Pinpoint the cell where the given text exists, returning its [X, Y] midpoint coordinate. 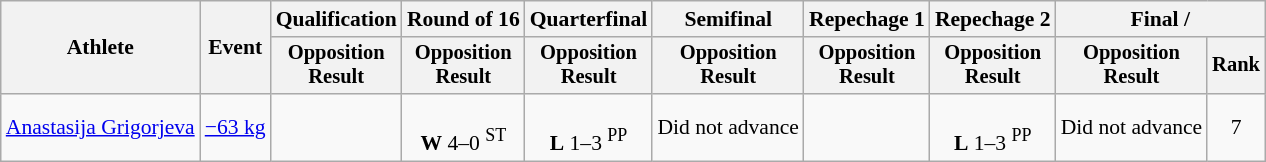
Repechage 2 [993, 19]
Final / [1160, 19]
Quarterfinal [589, 19]
Qualification [336, 19]
Round of 16 [464, 19]
Repechage 1 [867, 19]
Event [236, 48]
Athlete [100, 48]
W 4–0 ST [464, 128]
7 [1236, 128]
Anastasija Grigorjeva [100, 128]
Semifinal [728, 19]
−63 kg [236, 128]
Rank [1236, 66]
